Locate the cell with the specified text and output its [x, y] center coordinate. 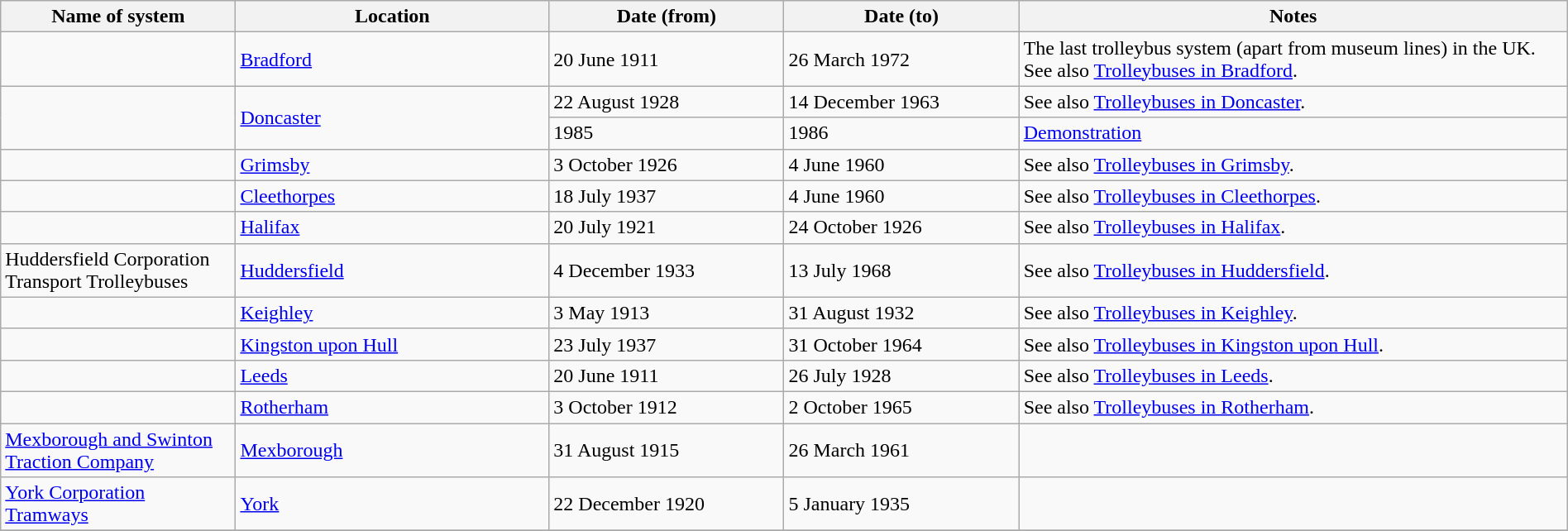
See also Trolleybuses in Leeds. [1293, 376]
Huddersfield [392, 270]
Keighley [392, 313]
3 October 1926 [667, 165]
Mexborough and Swinton Traction Company [118, 450]
The last trolleybus system (apart from museum lines) in the UK. See also Trolleybuses in Bradford. [1293, 60]
Mexborough [392, 450]
York [392, 505]
24 October 1926 [901, 227]
York Corporation Tramways [118, 505]
See also Trolleybuses in Doncaster. [1293, 102]
14 December 1963 [901, 102]
Leeds [392, 376]
Huddersfield Corporation Transport Trolleybuses [118, 270]
18 July 1937 [667, 196]
31 August 1932 [901, 313]
Doncaster [392, 117]
See also Trolleybuses in Huddersfield. [1293, 270]
1986 [901, 133]
See also Trolleybuses in Keighley. [1293, 313]
26 March 1972 [901, 60]
Name of system [118, 17]
2 October 1965 [901, 407]
See also Trolleybuses in Grimsby. [1293, 165]
See also Trolleybuses in Kingston upon Hull. [1293, 344]
22 December 1920 [667, 505]
Grimsby [392, 165]
See also Trolleybuses in Rotherham. [1293, 407]
31 October 1964 [901, 344]
Cleethorpes [392, 196]
Notes [1293, 17]
Bradford [392, 60]
13 July 1968 [901, 270]
4 December 1933 [667, 270]
31 August 1915 [667, 450]
Rotherham [392, 407]
Kingston upon Hull [392, 344]
Date (to) [901, 17]
26 July 1928 [901, 376]
26 March 1961 [901, 450]
23 July 1937 [667, 344]
Date (from) [667, 17]
See also Trolleybuses in Cleethorpes. [1293, 196]
1985 [667, 133]
22 August 1928 [667, 102]
3 October 1912 [667, 407]
3 May 1913 [667, 313]
See also Trolleybuses in Halifax. [1293, 227]
Halifax [392, 227]
Demonstration [1293, 133]
20 July 1921 [667, 227]
5 January 1935 [901, 505]
Location [392, 17]
